Identify which cell holds the provided text, then report its [X, Y] central coordinate. 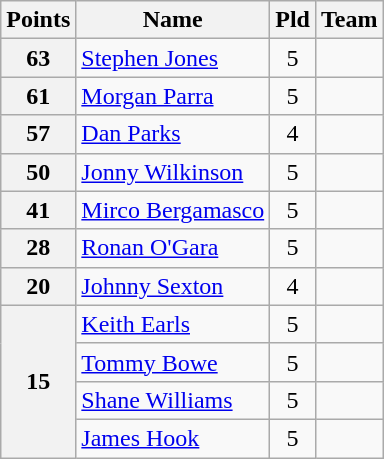
Keith Earls [173, 324]
Dan Parks [173, 134]
28 [38, 248]
Name [173, 20]
Tommy Bowe [173, 362]
Ronan O'Gara [173, 248]
Mirco Bergamasco [173, 210]
Pld [293, 20]
50 [38, 172]
57 [38, 134]
41 [38, 210]
Points [38, 20]
Shane Williams [173, 400]
Team [349, 20]
Jonny Wilkinson [173, 172]
63 [38, 58]
Stephen Jones [173, 58]
Johnny Sexton [173, 286]
61 [38, 96]
15 [38, 381]
Morgan Parra [173, 96]
James Hook [173, 438]
20 [38, 286]
